Determine the (X, Y) coordinate at the center of the cell enclosing the given text.  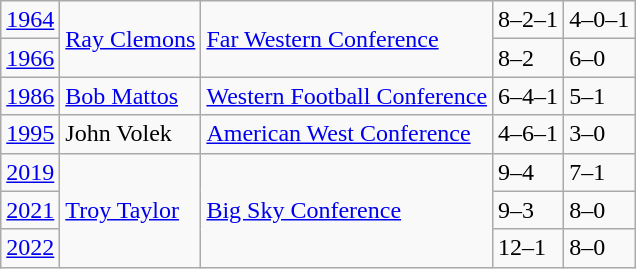
4–0–1 (600, 20)
Bob Mattos (130, 96)
12–1 (528, 248)
2019 (30, 172)
1964 (30, 20)
2022 (30, 248)
Western Football Conference (347, 96)
1966 (30, 58)
Troy Taylor (130, 210)
John Volek (130, 134)
Big Sky Conference (347, 210)
8–2 (528, 58)
4–6–1 (528, 134)
6–0 (600, 58)
1986 (30, 96)
American West Conference (347, 134)
6–4–1 (528, 96)
9–3 (528, 210)
5–1 (600, 96)
3–0 (600, 134)
Ray Clemons (130, 39)
1995 (30, 134)
7–1 (600, 172)
9–4 (528, 172)
Far Western Conference (347, 39)
8–2–1 (528, 20)
2021 (30, 210)
